Provide the [X, Y] coordinate of the cell's center where the given text is located.  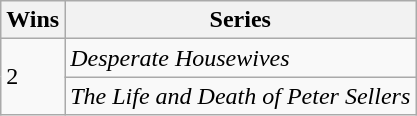
Desperate Housewives [240, 58]
2 [33, 77]
Wins [33, 20]
The Life and Death of Peter Sellers [240, 96]
Series [240, 20]
